Pinpoint the cell where the given text exists, returning its [X, Y] midpoint coordinate. 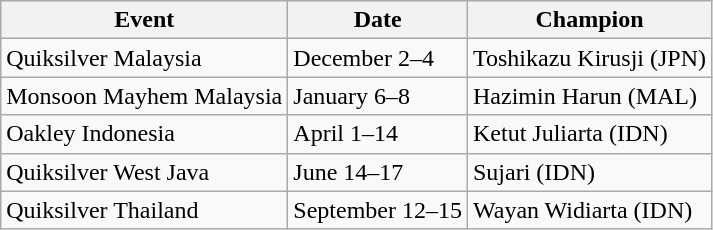
Oakley Indonesia [144, 134]
Quiksilver West Java [144, 172]
Sujari (IDN) [589, 172]
January 6–8 [378, 96]
Wayan Widiarta (IDN) [589, 210]
April 1–14 [378, 134]
December 2–4 [378, 58]
Monsoon Mayhem Malaysia [144, 96]
Toshikazu Kirusji (JPN) [589, 58]
Ketut Juliarta (IDN) [589, 134]
Quiksilver Malaysia [144, 58]
September 12–15 [378, 210]
Quiksilver Thailand [144, 210]
Hazimin Harun (MAL) [589, 96]
Champion [589, 20]
Event [144, 20]
June 14–17 [378, 172]
Date [378, 20]
